Identify which cell holds the provided text, then report its [X, Y] central coordinate. 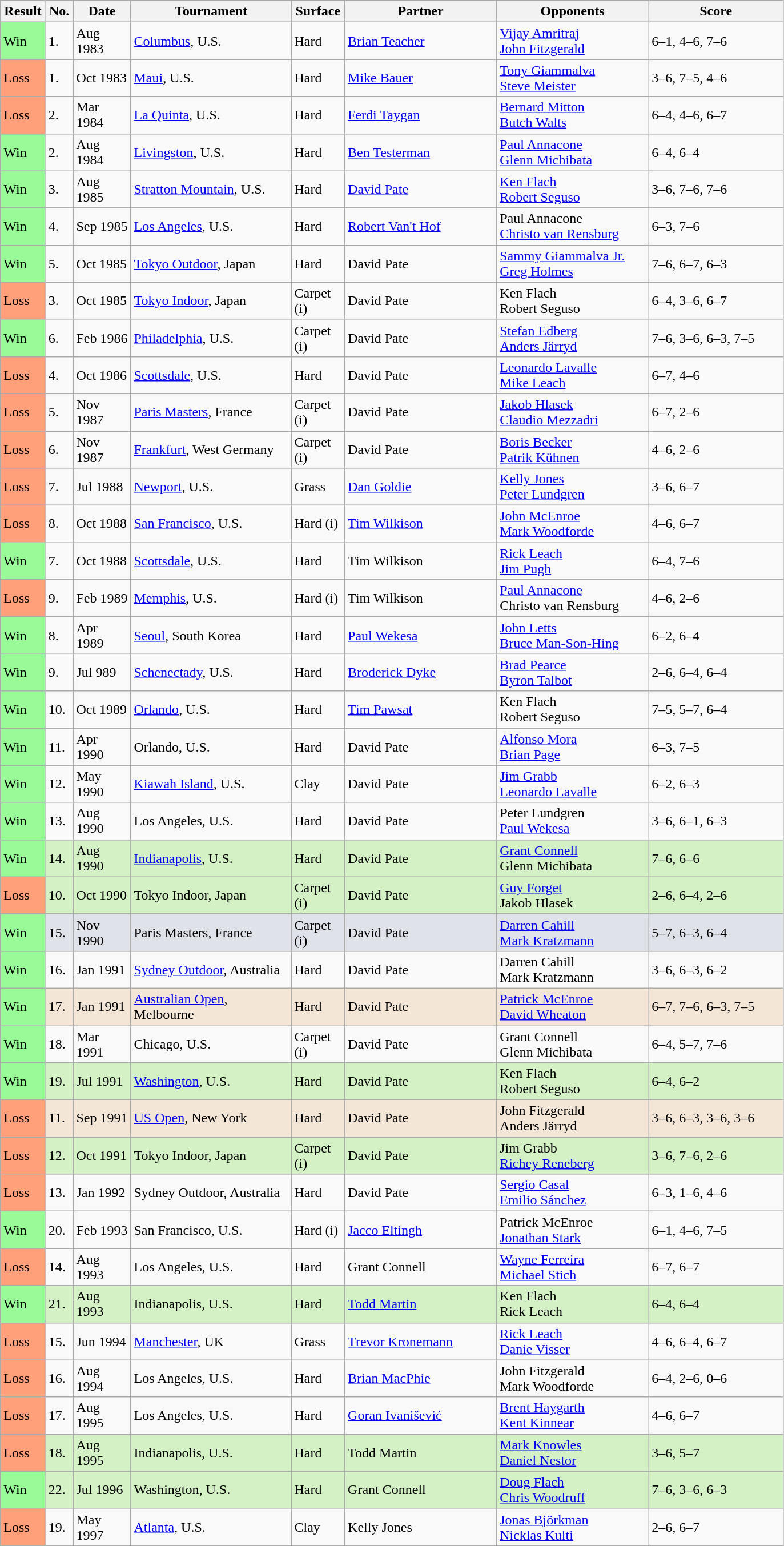
6–2, 6–3 [716, 784]
6–7, 7–6, 6–3, 7–5 [716, 1006]
Seoul, South Korea [211, 635]
Jonas Björkman Nicklas Kulti [573, 1527]
Date [102, 11]
Feb 1989 [102, 599]
Stratton Mountain, U.S. [211, 190]
6–4, 2–6, 0–6 [716, 1379]
Columbus, U.S. [211, 41]
3–6, 7–6, 2–6 [716, 1156]
Wayne Ferreira Michael Stich [573, 1267]
Brent Haygarth Kent Kinnear [573, 1415]
6–3, 7–6 [716, 226]
Guy Forget Jakob Hlasek [573, 896]
6–3, 7–5 [716, 747]
5–7, 6–3, 6–4 [716, 932]
Tournament [211, 11]
Jacco Eltingh [421, 1230]
Ben Testerman [421, 152]
Aug 1985 [102, 190]
Sep 1991 [102, 1118]
Aug 1983 [102, 41]
3–6, 6–3, 3–6, 3–6 [716, 1118]
Tim Pawsat [421, 709]
Maui, U.S. [211, 78]
Surface [318, 11]
Jul 1996 [102, 1489]
Tokyo Outdoor, Japan [211, 264]
6–7, 2–6 [716, 412]
3–6, 6–1, 6–3 [716, 821]
Doug Flach Chris Woodruff [573, 1489]
John Fitzgerald Anders Järryd [573, 1118]
21. [59, 1304]
Memphis, U.S. [211, 599]
Boris Becker Patrik Kühnen [573, 449]
Philadelphia, U.S. [211, 338]
2–6, 6–4, 2–6 [716, 896]
Stefan Edberg Anders Järryd [573, 338]
20. [59, 1230]
Oct 1989 [102, 709]
Bernard Mitton Butch Walts [573, 115]
Apr 1990 [102, 747]
Ken Flach Rick Leach [573, 1304]
6–3, 1–6, 4–6 [716, 1192]
Mar 1991 [102, 1044]
Paul Annacone Glenn Michibata [573, 152]
6–1, 4–6, 7–6 [716, 41]
Oct 1990 [102, 896]
4–6, 6–4, 6–7 [716, 1341]
6–1, 4–6, 7–5 [716, 1230]
Kelly Jones [421, 1527]
Schenectady, U.S. [211, 673]
Chicago, U.S. [211, 1044]
Frankfurt, West Germany [211, 449]
May 1997 [102, 1527]
Rick Leach Jim Pugh [573, 561]
Patrick McEnroe Jonathan Stark [573, 1230]
Oct 1986 [102, 375]
2–6, 6–7 [716, 1527]
Sammy Giammalva Jr. Greg Holmes [573, 264]
Leonardo Lavalle Mike Leach [573, 375]
Kiawah Island, U.S. [211, 784]
Jakob Hlasek Claudio Mezzadri [573, 412]
3–6, 7–5, 4–6 [716, 78]
6–4, 7–6 [716, 561]
3–6, 6–3, 6–2 [716, 970]
Apr 1989 [102, 635]
6–2, 6–4 [716, 635]
Vijay Amritraj John Fitzgerald [573, 41]
Jul 989 [102, 673]
Peter Lundgren Paul Wekesa [573, 821]
Aug 1994 [102, 1379]
Jan 1992 [102, 1192]
Aug 1984 [102, 152]
22. [59, 1489]
Jun 1994 [102, 1341]
Australian Open, Melbourne [211, 1006]
John McEnroe Mark Woodforde [573, 524]
Robert Van't Hof [421, 226]
3–6, 6–7 [716, 487]
7–6, 3–6, 6–3 [716, 1489]
US Open, New York [211, 1118]
Brian MacPhie [421, 1379]
6–4, 4–6, 6–7 [716, 115]
7–5, 5–7, 6–4 [716, 709]
Livingston, U.S. [211, 152]
Manchester, UK [211, 1341]
Patrick McEnroe David Wheaton [573, 1006]
6–4, 6–2 [716, 1082]
No. [59, 11]
Jim Grabb Leonardo Lavalle [573, 784]
Dan Goldie [421, 487]
Atlanta, U.S. [211, 1527]
Rick Leach Danie Visser [573, 1341]
Paul Wekesa [421, 635]
May 1990 [102, 784]
Jul 1988 [102, 487]
6–4, 5–7, 7–6 [716, 1044]
Trevor Kronemann [421, 1341]
Tony Giammalva Steve Meister [573, 78]
Mar 1984 [102, 115]
Mike Bauer [421, 78]
7–6, 3–6, 6–3, 7–5 [716, 338]
Nov 1990 [102, 932]
Ferdi Taygan [421, 115]
6–4, 3–6, 6–7 [716, 300]
Broderick Dyke [421, 673]
Brian Teacher [421, 41]
Partner [421, 11]
Jul 1991 [102, 1082]
3–6, 7–6, 7–6 [716, 190]
Newport, U.S. [211, 487]
Brad Pearce Byron Talbot [573, 673]
Feb 1993 [102, 1230]
Result [23, 11]
La Quinta, U.S. [211, 115]
Opponents [573, 11]
John Letts Bruce Man-Son-Hing [573, 635]
Mark Knowles Daniel Nestor [573, 1453]
Sergio Casal Emilio Sánchez [573, 1192]
6–7, 6–7 [716, 1267]
Feb 1986 [102, 338]
John Fitzgerald Mark Woodforde [573, 1379]
7–6, 6–7, 6–3 [716, 264]
Sep 1985 [102, 226]
7–6, 6–6 [716, 858]
Oct 1991 [102, 1156]
Goran Ivanišević [421, 1415]
Oct 1983 [102, 78]
Jim Grabb Richey Reneberg [573, 1156]
Score [716, 11]
Kelly Jones Peter Lundgren [573, 487]
Alfonso Mora Brian Page [573, 747]
3–6, 5–7 [716, 1453]
6–7, 4–6 [716, 375]
2–6, 6–4, 6–4 [716, 673]
